Provide the (X, Y) coordinate of the cell's center where the given text is located.  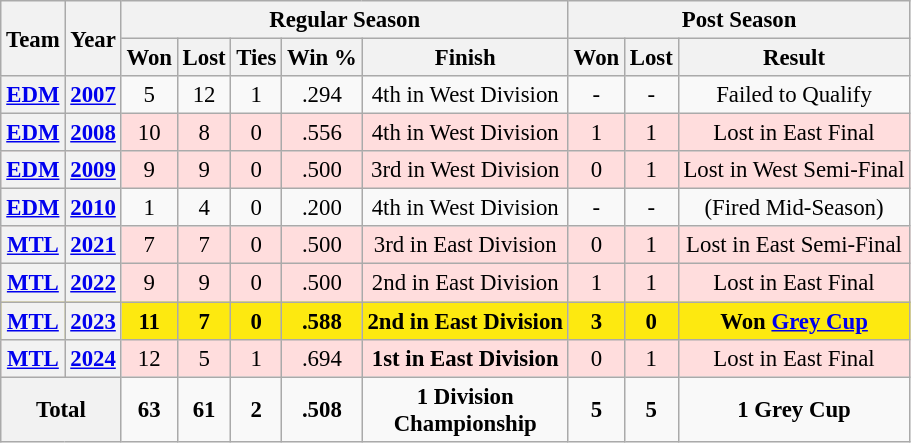
Lost in West Semi-Final (794, 170)
3rd in West Division (465, 170)
4 (204, 208)
2010 (93, 208)
Won Grey Cup (794, 321)
.694 (322, 358)
2009 (93, 170)
11 (149, 321)
Total (61, 410)
2 (256, 410)
2024 (93, 358)
8 (204, 133)
63 (149, 410)
Post Season (739, 20)
Result (794, 58)
2023 (93, 321)
2021 (93, 245)
3 (596, 321)
2007 (93, 95)
61 (204, 410)
Failed to Qualify (794, 95)
.200 (322, 208)
Win % (322, 58)
Team (33, 38)
.508 (322, 410)
Finish (465, 58)
Regular Season (344, 20)
.556 (322, 133)
1 Grey Cup (794, 410)
Year (93, 38)
1 DivisionChampionship (465, 410)
.294 (322, 95)
Lost in East Semi-Final (794, 245)
.588 (322, 321)
(Fired Mid-Season) (794, 208)
3rd in East Division (465, 245)
2008 (93, 133)
10 (149, 133)
2022 (93, 283)
Ties (256, 58)
1st in East Division (465, 358)
